Determine the [X, Y] coordinate at the center of the cell enclosing the given text.  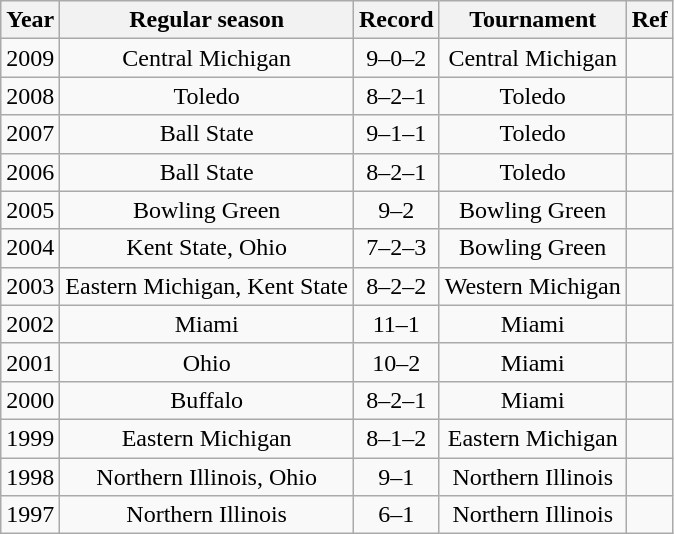
Ref [650, 20]
Record [396, 20]
2004 [30, 248]
Ohio [207, 362]
Regular season [207, 20]
9–0–2 [396, 58]
2000 [30, 400]
Western Michigan [532, 286]
7–2–3 [396, 248]
Buffalo [207, 400]
9–1 [396, 477]
2002 [30, 324]
8–1–2 [396, 438]
1998 [30, 477]
2007 [30, 134]
2008 [30, 96]
2006 [30, 172]
9–1–1 [396, 134]
Year [30, 20]
10–2 [396, 362]
8–2–2 [396, 286]
2003 [30, 286]
Tournament [532, 20]
11–1 [396, 324]
1999 [30, 438]
Eastern Michigan, Kent State [207, 286]
6–1 [396, 515]
Kent State, Ohio [207, 248]
2009 [30, 58]
Northern Illinois, Ohio [207, 477]
2005 [30, 210]
1997 [30, 515]
2001 [30, 362]
9–2 [396, 210]
